Pinpoint the cell where the given text exists, returning its (X, Y) midpoint coordinate. 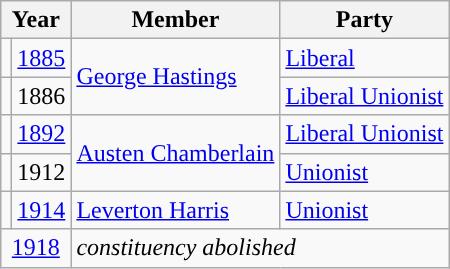
1912 (42, 172)
George Hastings (176, 77)
1892 (42, 134)
1918 (36, 248)
Liberal (364, 58)
Austen Chamberlain (176, 153)
1885 (42, 58)
Member (176, 20)
constituency abolished (260, 248)
Year (36, 20)
Leverton Harris (176, 210)
1886 (42, 96)
1914 (42, 210)
Party (364, 20)
